Find where the given text appears and provide that cell's center as [x, y] coordinate. 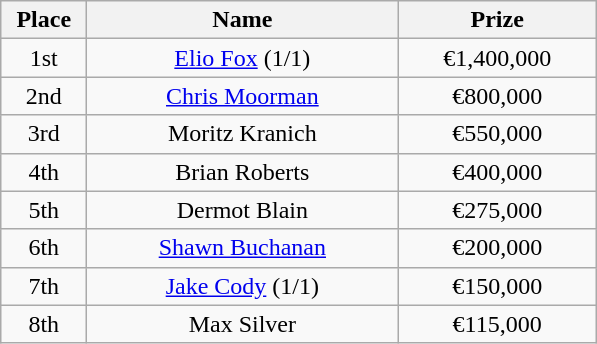
€200,000 [498, 248]
Place [44, 20]
€800,000 [498, 96]
Elio Fox (1/1) [242, 58]
7th [44, 286]
8th [44, 324]
Max Silver [242, 324]
€115,000 [498, 324]
€275,000 [498, 210]
Jake Cody (1/1) [242, 286]
4th [44, 172]
2nd [44, 96]
3rd [44, 134]
5th [44, 210]
€550,000 [498, 134]
Moritz Kranich [242, 134]
Brian Roberts [242, 172]
Dermot Blain [242, 210]
€150,000 [498, 286]
€400,000 [498, 172]
Chris Moorman [242, 96]
6th [44, 248]
Shawn Buchanan [242, 248]
Name [242, 20]
€1,400,000 [498, 58]
Prize [498, 20]
1st [44, 58]
